Extract the [X, Y] coordinate from the center of the cell holding the provided text.  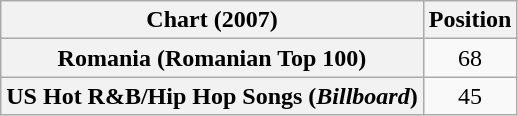
US Hot R&B/Hip Hop Songs (Billboard) [212, 96]
Romania (Romanian Top 100) [212, 58]
45 [470, 96]
Position [470, 20]
Chart (2007) [212, 20]
68 [470, 58]
